Pinpoint the cell where the given text exists, returning its (x, y) midpoint coordinate. 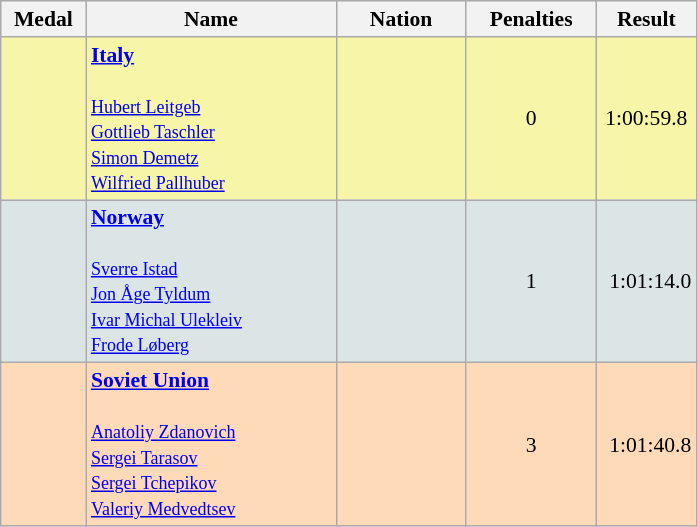
Name (211, 19)
Nation (401, 19)
Medal (44, 19)
Soviet UnionAnatoliy ZdanovichSergei TarasovSergei TchepikovValeriy Medvedtsev (211, 444)
1:01:14.0 (646, 282)
Penalties (531, 19)
0 (531, 118)
1:00:59.8 (646, 118)
ItalyHubert LeitgebGottlieb TaschlerSimon DemetzWilfried Pallhuber (211, 118)
NorwaySverre IstadJon Åge TyldumIvar Michal UlekleivFrode Løberg (211, 282)
3 (531, 444)
Result (646, 19)
1:01:40.8 (646, 444)
1 (531, 282)
